Provide the [x, y] coordinate of the cell's center where the given text is located.  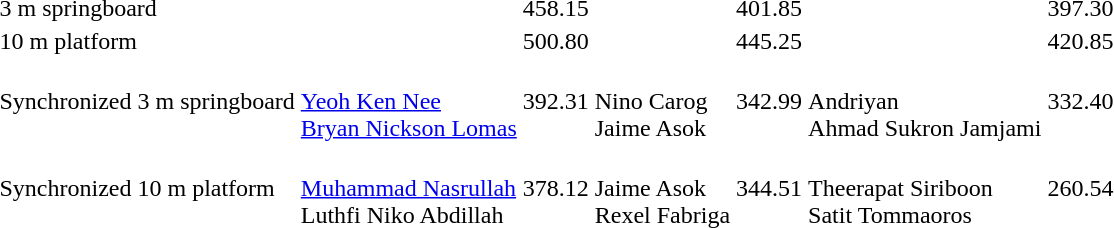
342.99 [770, 101]
445.25 [770, 41]
AndriyanAhmad Sukron Jamjami [925, 101]
Nino CarogJaime Asok [662, 101]
Yeoh Ken NeeBryan Nickson Lomas [408, 101]
392.31 [556, 101]
500.80 [556, 41]
